Locate the cell with the specified text and output its [x, y] center coordinate. 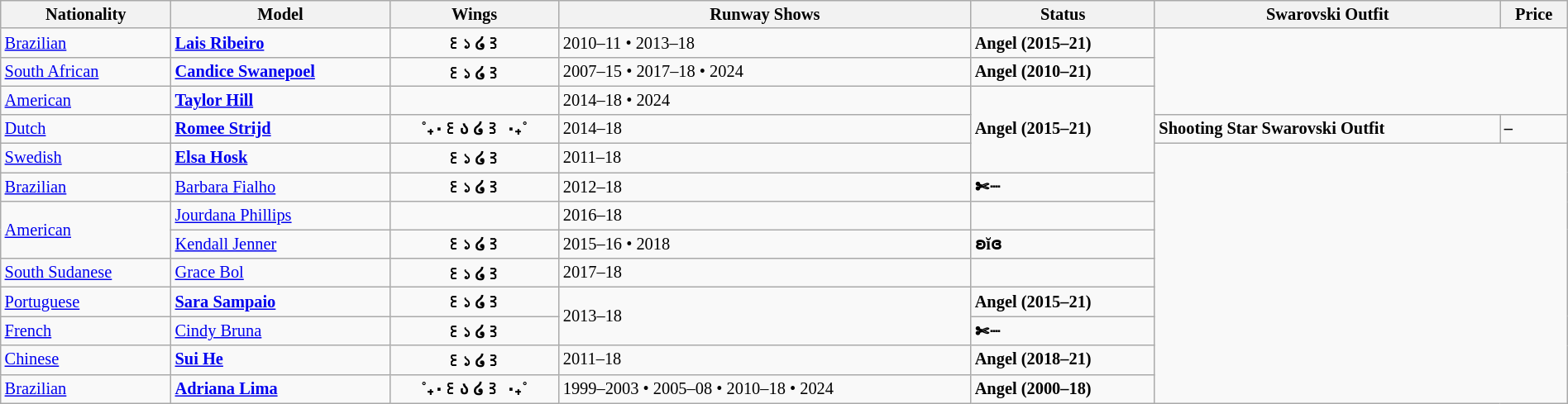
Price [1533, 14]
Model [281, 14]
ʚĭɞ [1064, 243]
1999–2003 • 2005–08 • 2010–18 • 2024 [765, 388]
2013–18 [765, 316]
2017–18 [765, 273]
2015–16 • 2018 [765, 243]
Swedish [86, 157]
Runway Shows [765, 14]
– [1533, 129]
Angel (2010–21) [1064, 71]
Angel (2000–18) [1064, 388]
2010–11 • 2013–18 [765, 43]
Swarovski Outfit [1327, 14]
2016–18 [765, 215]
Angel (2018–21) [1064, 360]
Lais Ribeiro [281, 43]
Elsa Hosk [281, 157]
Dutch [86, 129]
Nationality [86, 14]
Kendall Jenner [281, 243]
2014–18 [765, 129]
Shooting Star Swarovski Outfit [1327, 129]
Taylor Hill [281, 100]
Chinese [86, 360]
Barbara Fialho [281, 187]
2014–18 • 2024 [765, 100]
South African [86, 71]
Adriana Lima [281, 388]
2012–18 [765, 187]
Romee Strijd [281, 129]
Grace Bol [281, 273]
Sara Sampaio [281, 301]
South Sudanese [86, 273]
Sui He [281, 360]
Wings [475, 14]
Portuguese [86, 301]
Cindy Bruna [281, 330]
French [86, 330]
Candice Swanepoel [281, 71]
2007–15 • 2017–18 • 2024 [765, 71]
Status [1064, 14]
Jourdana Phillips [281, 215]
